From the cell containing the given text, extract its center point as (x, y) coordinate. 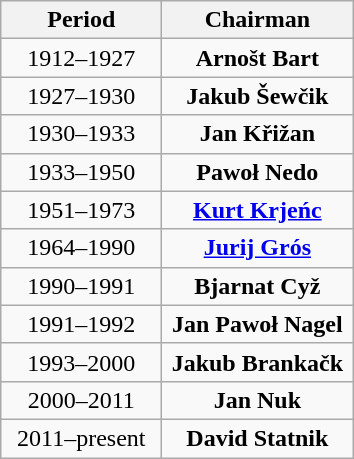
1951–1973 (82, 210)
1912–1927 (82, 58)
Jakub Brankačk (258, 362)
Bjarnat Cyž (258, 286)
2011–present (82, 438)
Jan Křižan (258, 134)
Jakub Šewčik (258, 96)
Arnošt Bart (258, 58)
1930–1933 (82, 134)
1927–1930 (82, 96)
Jan Pawoł Nagel (258, 324)
2000–2011 (82, 400)
Kurt Krjeńc (258, 210)
Jurij Grós (258, 248)
Jan Nuk (258, 400)
Period (82, 20)
1993–2000 (82, 362)
1964–1990 (82, 248)
Pawoł Nedo (258, 172)
1933–1950 (82, 172)
David Statnik (258, 438)
1991–1992 (82, 324)
1990–1991 (82, 286)
Chairman (258, 20)
